Output the (X, Y) coordinate of the center of the cell containing the given text.  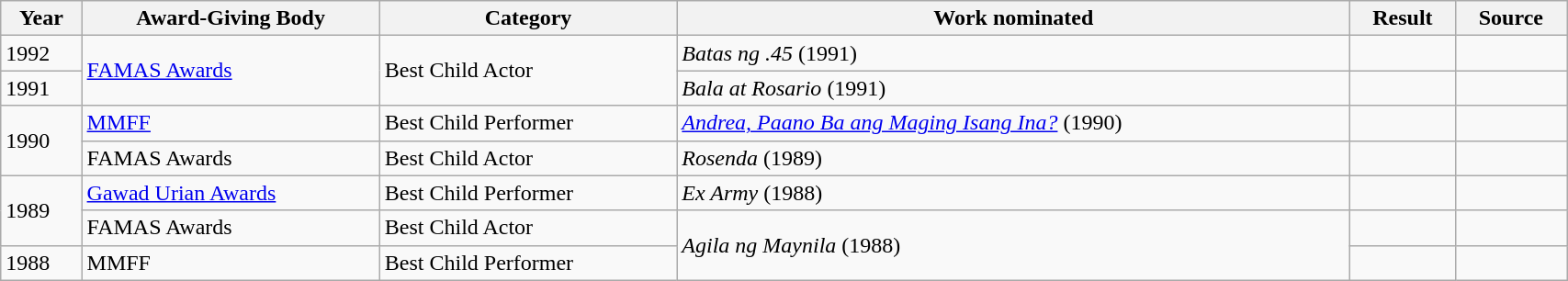
Category (528, 18)
Andrea, Paano Ba ang Maging Isang Ina? (1990) (1014, 123)
1989 (41, 210)
Agila ng Maynila (1988) (1014, 245)
1992 (41, 53)
Batas ng .45 (1991) (1014, 53)
Rosenda (1989) (1014, 158)
Ex Army (1988) (1014, 193)
Bala at Rosario (1991) (1014, 88)
1990 (41, 140)
Gawad Urian Awards (231, 193)
Source (1511, 18)
Work nominated (1014, 18)
1988 (41, 263)
Result (1403, 18)
Year (41, 18)
1991 (41, 88)
Award-Giving Body (231, 18)
